Return the (x, y) coordinate for the center point of the cell that contains the specified text.  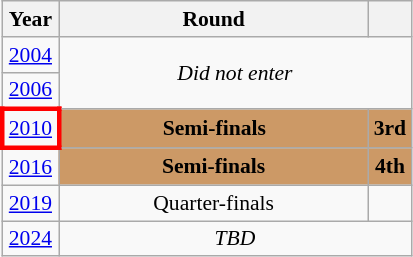
Did not enter (236, 74)
2006 (30, 90)
2019 (30, 203)
TBD (236, 239)
3rd (390, 130)
2016 (30, 166)
2024 (30, 239)
2010 (30, 130)
Quarter-finals (214, 203)
Round (214, 19)
4th (390, 166)
2004 (30, 55)
Year (30, 19)
